Identify which cell holds the provided text, then report its (X, Y) central coordinate. 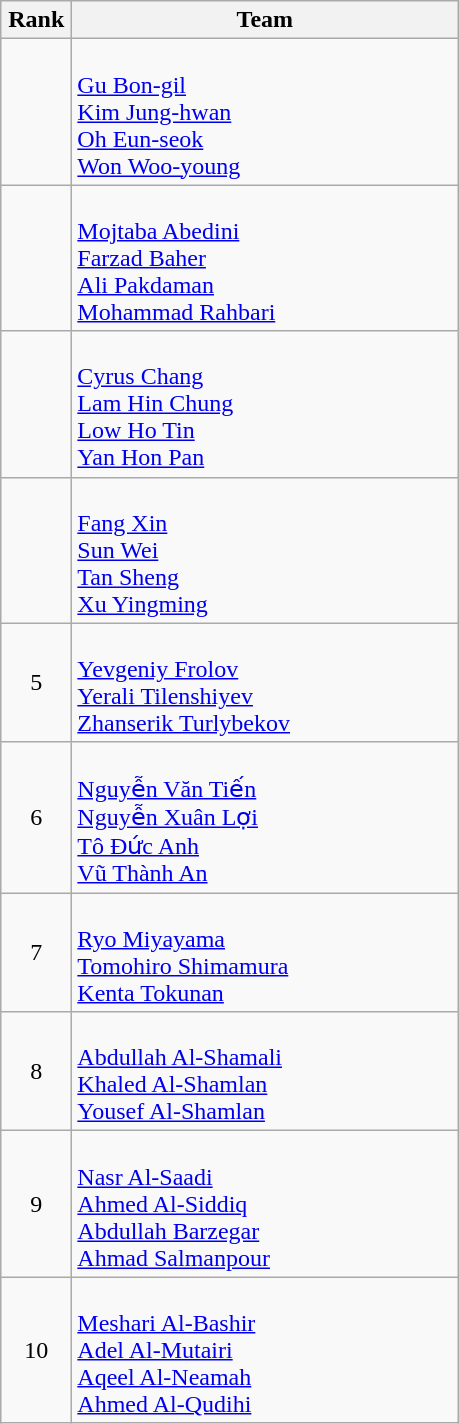
Mojtaba AbediniFarzad BaherAli PakdamanMohammad Rahbari (265, 258)
Fang XinSun WeiTan ShengXu Yingming (265, 550)
Gu Bon-gilKim Jung-hwanOh Eun-seokWon Woo-young (265, 112)
Cyrus ChangLam Hin ChungLow Ho TinYan Hon Pan (265, 404)
Abdullah Al-ShamaliKhaled Al-ShamlanYousef Al-Shamlan (265, 1072)
7 (36, 952)
Meshari Al-BashirAdel Al-MutairiAqeel Al-NeamahAhmed Al-Qudihi (265, 1350)
Team (265, 20)
10 (36, 1350)
Rank (36, 20)
Ryo MiyayamaTomohiro ShimamuraKenta Tokunan (265, 952)
Yevgeniy FrolovYerali TilenshiyevZhanserik Turlybekov (265, 682)
9 (36, 1204)
Nasr Al-SaadiAhmed Al-SiddiqAbdullah BarzegarAhmad Salmanpour (265, 1204)
Nguyễn Văn TiếnNguyễn Xuân LợiTô Đức AnhVũ Thành An (265, 818)
5 (36, 682)
8 (36, 1072)
6 (36, 818)
